Extract the [X, Y] coordinate from the center of the cell holding the provided text.  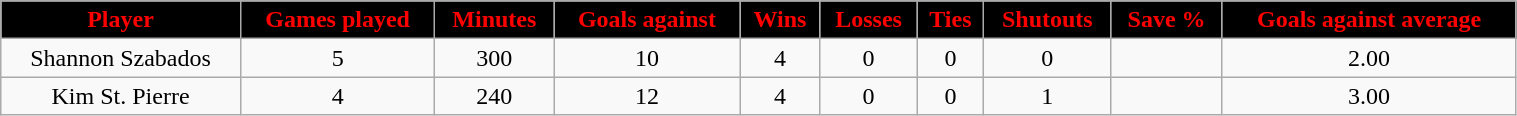
Player [121, 20]
240 [494, 96]
5 [338, 58]
3.00 [1369, 96]
12 [647, 96]
Goals against [647, 20]
2.00 [1369, 58]
300 [494, 58]
Games played [338, 20]
Goals against average [1369, 20]
10 [647, 58]
Shannon Szabados [121, 58]
Losses [868, 20]
Shutouts [1048, 20]
Kim St. Pierre [121, 96]
Ties [950, 20]
Wins [780, 20]
1 [1048, 96]
Save % [1166, 20]
Minutes [494, 20]
